Return (X, Y) of the center of cell containing provided text 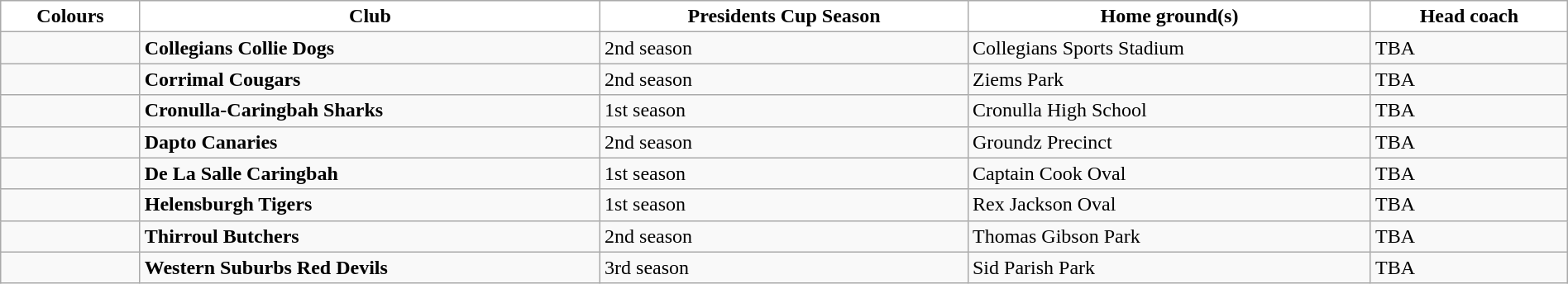
Home ground(s) (1169, 17)
Presidents Cup Season (784, 17)
Sid Parish Park (1169, 267)
Rex Jackson Oval (1169, 205)
Head coach (1469, 17)
Club (370, 17)
Colours (70, 17)
3rd season (784, 267)
Thirroul Butchers (370, 236)
Captain Cook Oval (1169, 173)
Groundz Precinct (1169, 142)
Thomas Gibson Park (1169, 236)
Cronulla High School (1169, 111)
Western Suburbs Red Devils (370, 267)
Collegians Collie Dogs (370, 48)
Cronulla-Caringbah Sharks (370, 111)
De La Salle Caringbah (370, 173)
Helensburgh Tigers (370, 205)
Dapto Canaries (370, 142)
Collegians Sports Stadium (1169, 48)
Ziems Park (1169, 79)
Corrimal Cougars (370, 79)
